Find where the given text appears and provide that cell's center as (x, y) coordinate. 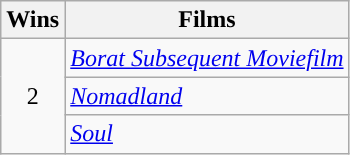
Soul (207, 134)
2 (33, 96)
Nomadland (207, 96)
Borat Subsequent Moviefilm (207, 58)
Wins (33, 20)
Films (207, 20)
